For the text-containing cell, return its midpoint in [X, Y] coordinate format. 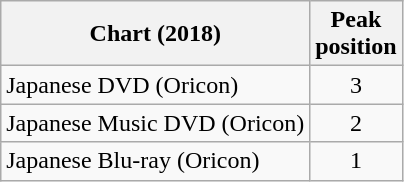
Peakposition [356, 34]
2 [356, 123]
Chart (2018) [156, 34]
Japanese Music DVD (Oricon) [156, 123]
Japanese Blu-ray (Oricon) [156, 161]
3 [356, 85]
1 [356, 161]
Japanese DVD (Oricon) [156, 85]
